Pinpoint the cell where the given text exists, returning its (x, y) midpoint coordinate. 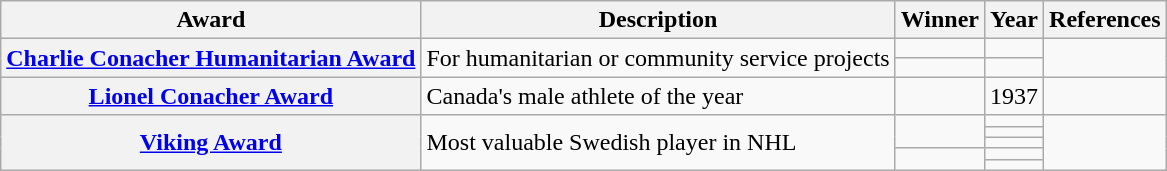
References (1106, 20)
Most valuable Swedish player in NHL (658, 142)
Canada's male athlete of the year (658, 96)
For humanitarian or community service projects (658, 58)
Lionel Conacher Award (211, 96)
Year (1014, 20)
Charlie Conacher Humanitarian Award (211, 58)
Award (211, 20)
Description (658, 20)
1937 (1014, 96)
Viking Award (211, 142)
Winner (940, 20)
